Determine the (X, Y) coordinate at the center of the cell enclosing the given text.  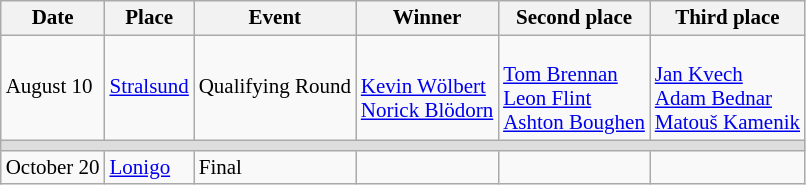
Qualifying Round (275, 88)
Kevin WölbertNorick Blödorn (427, 88)
Event (275, 18)
Jan KvechAdam BednarMatouš Kamenik (728, 88)
Third place (728, 18)
Final (275, 167)
Stralsund (150, 88)
Winner (427, 18)
Lonigo (150, 167)
August 10 (53, 88)
Place (150, 18)
Date (53, 18)
Second place (574, 18)
October 20 (53, 167)
Tom BrennanLeon FlintAshton Boughen (574, 88)
